Output the [X, Y] coordinate of the center of the cell containing the given text.  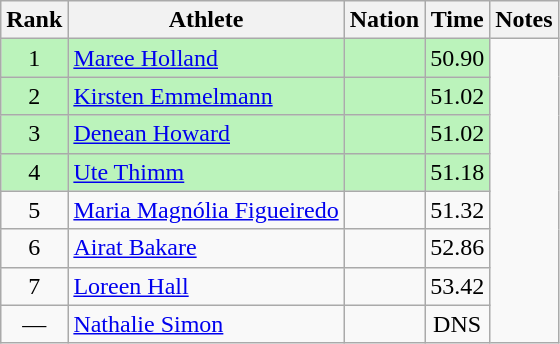
50.90 [458, 58]
Denean Howard [206, 134]
Nation [384, 20]
51.18 [458, 172]
DNS [458, 324]
Loreen Hall [206, 286]
Maree Holland [206, 58]
Rank [34, 20]
Time [458, 20]
Notes [524, 20]
Kirsten Emmelmann [206, 96]
3 [34, 134]
52.86 [458, 248]
— [34, 324]
4 [34, 172]
Airat Bakare [206, 248]
Maria Magnólia Figueiredo [206, 210]
53.42 [458, 286]
Nathalie Simon [206, 324]
1 [34, 58]
51.32 [458, 210]
6 [34, 248]
2 [34, 96]
7 [34, 286]
Ute Thimm [206, 172]
Athlete [206, 20]
5 [34, 210]
